From the cell containing the given text, extract its center point as [x, y] coordinate. 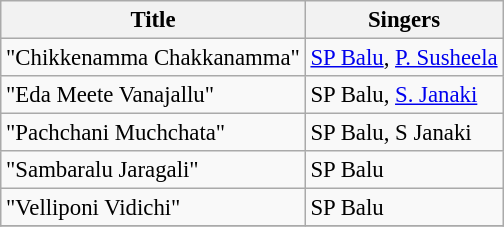
Singers [404, 20]
"Sambaralu Jaragali" [153, 170]
"Chikkenamma Chakkanamma" [153, 58]
SP Balu, S. Janaki [404, 95]
SP Balu, S Janaki [404, 133]
"Velliponi Vidichi" [153, 208]
Title [153, 20]
SP Balu, P. Susheela [404, 58]
"Pachchani Muchchata" [153, 133]
"Eda Meete Vanajallu" [153, 95]
